Output the [X, Y] coordinate of the center of the cell containing the given text.  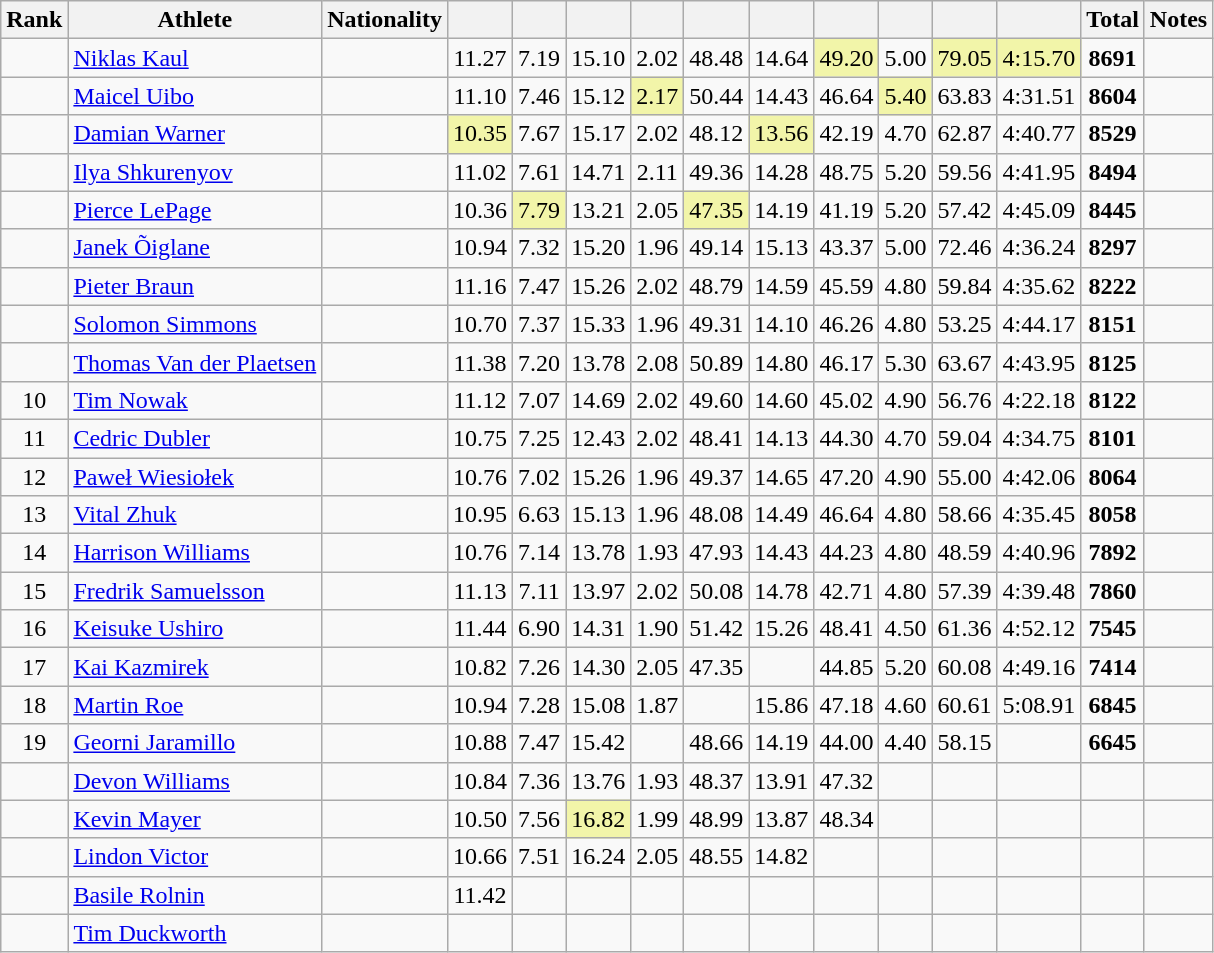
47.93 [716, 553]
Martin Roe [195, 705]
44.00 [846, 743]
4.40 [906, 743]
4:45.09 [1039, 210]
59.84 [964, 286]
15.20 [598, 248]
57.42 [964, 210]
13.97 [598, 591]
7.61 [540, 172]
Maicel Uibo [195, 96]
6.90 [540, 629]
48.37 [716, 781]
17 [34, 667]
49.31 [716, 324]
49.36 [716, 172]
Pieter Braun [195, 286]
4:15.70 [1039, 58]
8101 [1113, 438]
49.60 [716, 400]
6.63 [540, 515]
4:43.95 [1039, 362]
Damian Warner [195, 134]
Janek Õiglane [195, 248]
4:36.24 [1039, 248]
Ilya Shkurenyov [195, 172]
58.15 [964, 743]
4:39.48 [1039, 591]
7.14 [540, 553]
48.99 [716, 819]
41.19 [846, 210]
10.66 [480, 857]
4:41.95 [1039, 172]
10.95 [480, 515]
Keisuke Ushiro [195, 629]
4.50 [906, 629]
10 [34, 400]
8058 [1113, 515]
8691 [1113, 58]
11.38 [480, 362]
44.23 [846, 553]
48.79 [716, 286]
4:35.45 [1039, 515]
11.44 [480, 629]
72.46 [964, 248]
14.82 [782, 857]
19 [34, 743]
4:34.75 [1039, 438]
11.42 [480, 895]
7.28 [540, 705]
2.17 [658, 96]
11.13 [480, 591]
6645 [1113, 743]
10.36 [480, 210]
11.27 [480, 58]
14.71 [598, 172]
4:52.12 [1039, 629]
50.44 [716, 96]
14.10 [782, 324]
5.40 [906, 96]
7.32 [540, 248]
Kevin Mayer [195, 819]
47.32 [846, 781]
16 [34, 629]
2.11 [658, 172]
48.66 [716, 743]
50.08 [716, 591]
15.17 [598, 134]
45.59 [846, 286]
Solomon Simmons [195, 324]
49.14 [716, 248]
14.80 [782, 362]
16.24 [598, 857]
45.02 [846, 400]
Tim Nowak [195, 400]
7.36 [540, 781]
8297 [1113, 248]
1.90 [658, 629]
48.12 [716, 134]
Fredrik Samuelsson [195, 591]
8222 [1113, 286]
15.42 [598, 743]
7.02 [540, 477]
7.79 [540, 210]
13.87 [782, 819]
15.86 [782, 705]
4:35.62 [1039, 286]
15.08 [598, 705]
14.30 [598, 667]
Harrison Williams [195, 553]
12.43 [598, 438]
47.20 [846, 477]
49.37 [716, 477]
15.12 [598, 96]
79.05 [964, 58]
8064 [1113, 477]
1.99 [658, 819]
48.48 [716, 58]
8122 [1113, 400]
10.35 [480, 134]
46.26 [846, 324]
14.13 [782, 438]
50.89 [716, 362]
48.55 [716, 857]
13 [34, 515]
47.18 [846, 705]
7.56 [540, 819]
18 [34, 705]
14 [34, 553]
13.21 [598, 210]
14.64 [782, 58]
Athlete [195, 20]
11.02 [480, 172]
7.25 [540, 438]
57.39 [964, 591]
4:49.16 [1039, 667]
13.56 [782, 134]
63.83 [964, 96]
51.42 [716, 629]
60.61 [964, 705]
15.33 [598, 324]
Pierce LePage [195, 210]
6845 [1113, 705]
10.75 [480, 438]
16.82 [598, 819]
Thomas Van der Plaetsen [195, 362]
7860 [1113, 591]
4:42.06 [1039, 477]
Basile Rolnin [195, 895]
13.91 [782, 781]
4:31.51 [1039, 96]
10.88 [480, 743]
7.07 [540, 400]
55.00 [964, 477]
2.08 [658, 362]
Niklas Kaul [195, 58]
4:22.18 [1039, 400]
7.19 [540, 58]
Devon Williams [195, 781]
10.50 [480, 819]
63.67 [964, 362]
46.17 [846, 362]
43.37 [846, 248]
14.60 [782, 400]
5:08.91 [1039, 705]
7.51 [540, 857]
Notes [1178, 20]
56.76 [964, 400]
61.36 [964, 629]
14.28 [782, 172]
10.82 [480, 667]
Rank [34, 20]
11.10 [480, 96]
14.65 [782, 477]
7892 [1113, 553]
8151 [1113, 324]
49.20 [846, 58]
12 [34, 477]
42.19 [846, 134]
8604 [1113, 96]
48.08 [716, 515]
62.87 [964, 134]
59.56 [964, 172]
44.85 [846, 667]
8494 [1113, 172]
Total [1113, 20]
8125 [1113, 362]
11.12 [480, 400]
4:44.17 [1039, 324]
7.37 [540, 324]
Cedric Dubler [195, 438]
Kai Kazmirek [195, 667]
7.11 [540, 591]
7.67 [540, 134]
Georni Jaramillo [195, 743]
15.10 [598, 58]
53.25 [964, 324]
11 [34, 438]
11.16 [480, 286]
14.69 [598, 400]
7.20 [540, 362]
4:40.96 [1039, 553]
15 [34, 591]
14.78 [782, 591]
7414 [1113, 667]
58.66 [964, 515]
7.26 [540, 667]
48.59 [964, 553]
Paweł Wiesiołek [195, 477]
48.75 [846, 172]
7545 [1113, 629]
42.71 [846, 591]
8529 [1113, 134]
8445 [1113, 210]
13.76 [598, 781]
10.84 [480, 781]
48.34 [846, 819]
4.60 [906, 705]
Tim Duckworth [195, 933]
14.49 [782, 515]
44.30 [846, 438]
14.31 [598, 629]
60.08 [964, 667]
4:40.77 [1039, 134]
Nationality [385, 20]
59.04 [964, 438]
14.59 [782, 286]
Vital Zhuk [195, 515]
Lindon Victor [195, 857]
10.70 [480, 324]
5.30 [906, 362]
1.87 [658, 705]
7.46 [540, 96]
